Capture the cell that displays the provided text and extract its [X, Y] central coordinate. 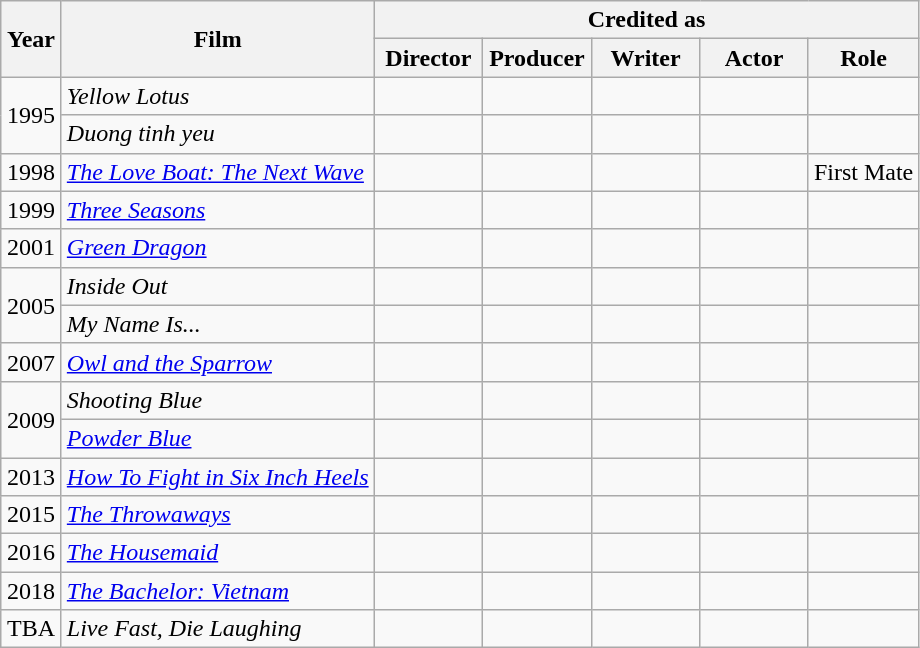
Green Dragon [218, 248]
2001 [32, 248]
The Housemaid [218, 553]
Owl and the Sparrow [218, 362]
Actor [754, 58]
Year [32, 39]
2018 [32, 591]
The Love Boat: The Next Wave [218, 172]
Producer [538, 58]
2005 [32, 305]
1995 [32, 115]
The Throwaways [218, 515]
Writer [646, 58]
The Bachelor: Vietnam [218, 591]
1999 [32, 210]
2007 [32, 362]
Director [428, 58]
Role [863, 58]
Yellow Lotus [218, 96]
2016 [32, 553]
Three Seasons [218, 210]
Duong tinh yeu [218, 134]
How To Fight in Six Inch Heels [218, 477]
2009 [32, 419]
Credited as [646, 20]
2015 [32, 515]
Powder Blue [218, 438]
Film [218, 39]
Shooting Blue [218, 400]
First Mate [863, 172]
1998 [32, 172]
My Name Is... [218, 324]
TBA [32, 629]
2013 [32, 477]
Live Fast, Die Laughing [218, 629]
Inside Out [218, 286]
